Provide the [x, y] coordinate of the cell's center where the given text is located.  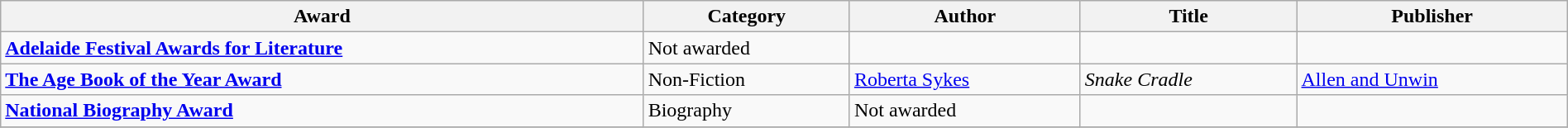
Biography [746, 111]
Publisher [1432, 17]
Category [746, 17]
Roberta Sykes [964, 79]
Author [964, 17]
Non-Fiction [746, 79]
Snake Cradle [1188, 79]
Title [1188, 17]
Adelaide Festival Awards for Literature [323, 48]
Allen and Unwin [1432, 79]
The Age Book of the Year Award [323, 79]
Award [323, 17]
National Biography Award [323, 111]
